From the cell containing the given text, extract its center point as [x, y] coordinate. 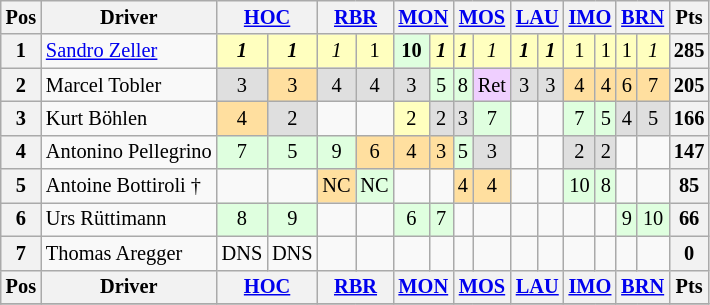
Ret [492, 85]
Urs Rüttimann [129, 219]
147 [689, 152]
66 [689, 219]
Thomas Aregger [129, 253]
Sandro Zeller [129, 51]
Antonino Pellegrino [129, 152]
166 [689, 118]
0 [689, 253]
85 [689, 186]
285 [689, 51]
Marcel Tobler [129, 85]
Antoine Bottiroli † [129, 186]
205 [689, 85]
Kurt Böhlen [129, 118]
